Find where the given text appears and provide that cell's center as (X, Y) coordinate. 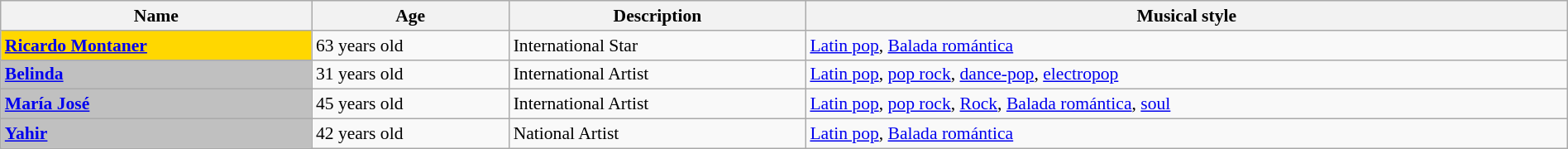
Description (658, 16)
31 years old (410, 74)
Belinda (156, 74)
María José (156, 104)
Ricardo Montaner (156, 46)
63 years old (410, 46)
Age (410, 16)
Name (156, 16)
45 years old (410, 104)
Musical style (1186, 16)
National Artist (658, 134)
Latin pop, pop rock, Rock, Balada romántica, soul (1186, 104)
42 years old (410, 134)
Yahir (156, 134)
International Star (658, 46)
Latin pop, pop rock, dance-pop, electropop (1186, 74)
